Provide the [x, y] coordinate of the cell's center where the given text is located.  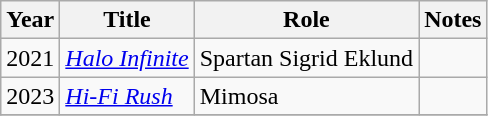
Halo Infinite [127, 58]
Spartan Sigrid Eklund [306, 58]
Role [306, 20]
Mimosa [306, 96]
2021 [30, 58]
Title [127, 20]
Year [30, 20]
Hi-Fi Rush [127, 96]
2023 [30, 96]
Notes [453, 20]
